Detect which cell encompasses the target text, then output its [X, Y] center coordinate. 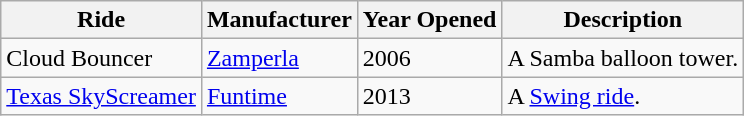
Year Opened [430, 20]
Zamperla [279, 58]
2013 [430, 96]
Manufacturer [279, 20]
A Samba balloon tower. [623, 58]
A Swing ride. [623, 96]
Funtime [279, 96]
Texas SkyScreamer [102, 96]
Ride [102, 20]
Cloud Bouncer [102, 58]
Description [623, 20]
2006 [430, 58]
